Search for the cell housing the specified text and yield its [x, y] center coordinate. 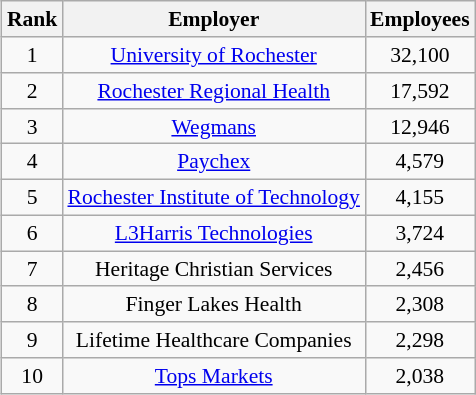
6 [32, 233]
8 [32, 304]
Rochester Regional Health [214, 91]
9 [32, 340]
4 [32, 162]
12,946 [420, 126]
University of Rochester [214, 55]
10 [32, 376]
Lifetime Healthcare Companies [214, 340]
2,308 [420, 304]
L3Harris Technologies [214, 233]
Wegmans [214, 126]
Finger Lakes Health [214, 304]
2,038 [420, 376]
3 [32, 126]
2,456 [420, 269]
Employer [214, 19]
2,298 [420, 340]
Rochester Institute of Technology [214, 197]
Rank [32, 19]
Employees [420, 19]
Heritage Christian Services [214, 269]
Tops Markets [214, 376]
5 [32, 197]
4,579 [420, 162]
1 [32, 55]
32,100 [420, 55]
4,155 [420, 197]
7 [32, 269]
3,724 [420, 233]
2 [32, 91]
17,592 [420, 91]
Paychex [214, 162]
